Extract the (X, Y) coordinate from the center of the cell holding the provided text.  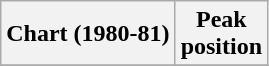
Chart (1980-81) (88, 34)
Peakposition (221, 34)
